Return [x, y] of the center of cell containing provided text 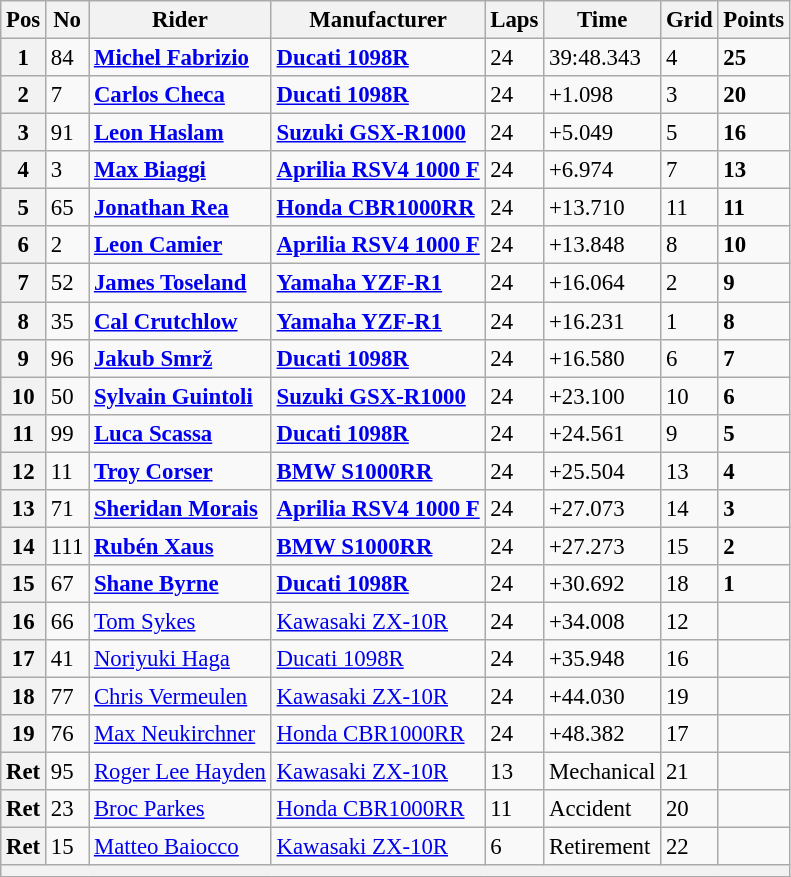
52 [68, 283]
+35.948 [602, 659]
Time [602, 20]
25 [754, 58]
Troy Corser [180, 471]
77 [68, 697]
Laps [514, 20]
76 [68, 734]
Carlos Checa [180, 95]
+6.974 [602, 170]
41 [68, 659]
+5.049 [602, 133]
Noriyuki Haga [180, 659]
Shane Byrne [180, 584]
Jakub Smrž [180, 358]
50 [68, 396]
71 [68, 509]
Max Neukirchner [180, 734]
Leon Camier [180, 245]
Broc Parkes [180, 809]
Accident [602, 809]
Max Biaggi [180, 170]
+24.561 [602, 433]
22 [690, 847]
Mechanical [602, 772]
Matteo Baiocco [180, 847]
Pos [24, 20]
+25.504 [602, 471]
+34.008 [602, 621]
Retirement [602, 847]
111 [68, 546]
+16.064 [602, 283]
95 [68, 772]
+44.030 [602, 697]
Michel Fabrizio [180, 58]
Cal Crutchlow [180, 321]
+1.098 [602, 95]
39:48.343 [602, 58]
+23.100 [602, 396]
67 [68, 584]
Sheridan Morais [180, 509]
Luca Scassa [180, 433]
James Toseland [180, 283]
+13.848 [602, 245]
+30.692 [602, 584]
96 [68, 358]
Grid [690, 20]
Leon Haslam [180, 133]
Sylvain Guintoli [180, 396]
No [68, 20]
66 [68, 621]
84 [68, 58]
Chris Vermeulen [180, 697]
91 [68, 133]
+48.382 [602, 734]
+16.231 [602, 321]
Rubén Xaus [180, 546]
Points [754, 20]
Jonathan Rea [180, 208]
Tom Sykes [180, 621]
Manufacturer [378, 20]
35 [68, 321]
+13.710 [602, 208]
99 [68, 433]
+27.273 [602, 546]
21 [690, 772]
+16.580 [602, 358]
+27.073 [602, 509]
23 [68, 809]
Roger Lee Hayden [180, 772]
65 [68, 208]
Rider [180, 20]
